Extract the [X, Y] coordinate from the center of the cell holding the provided text.  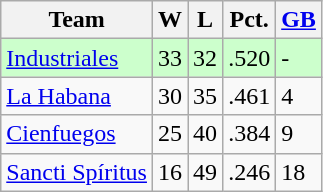
.461 [250, 96]
4 [299, 96]
25 [170, 134]
Cienfuegos [77, 134]
Industriales [77, 58]
L [206, 20]
49 [206, 172]
33 [170, 58]
- [299, 58]
Team [77, 20]
35 [206, 96]
30 [170, 96]
16 [170, 172]
.384 [250, 134]
40 [206, 134]
.246 [250, 172]
.520 [250, 58]
32 [206, 58]
9 [299, 134]
Sancti Spíritus [77, 172]
W [170, 20]
GB [299, 20]
Pct. [250, 20]
18 [299, 172]
La Habana [77, 96]
